Search for the cell housing the specified text and yield its (X, Y) center coordinate. 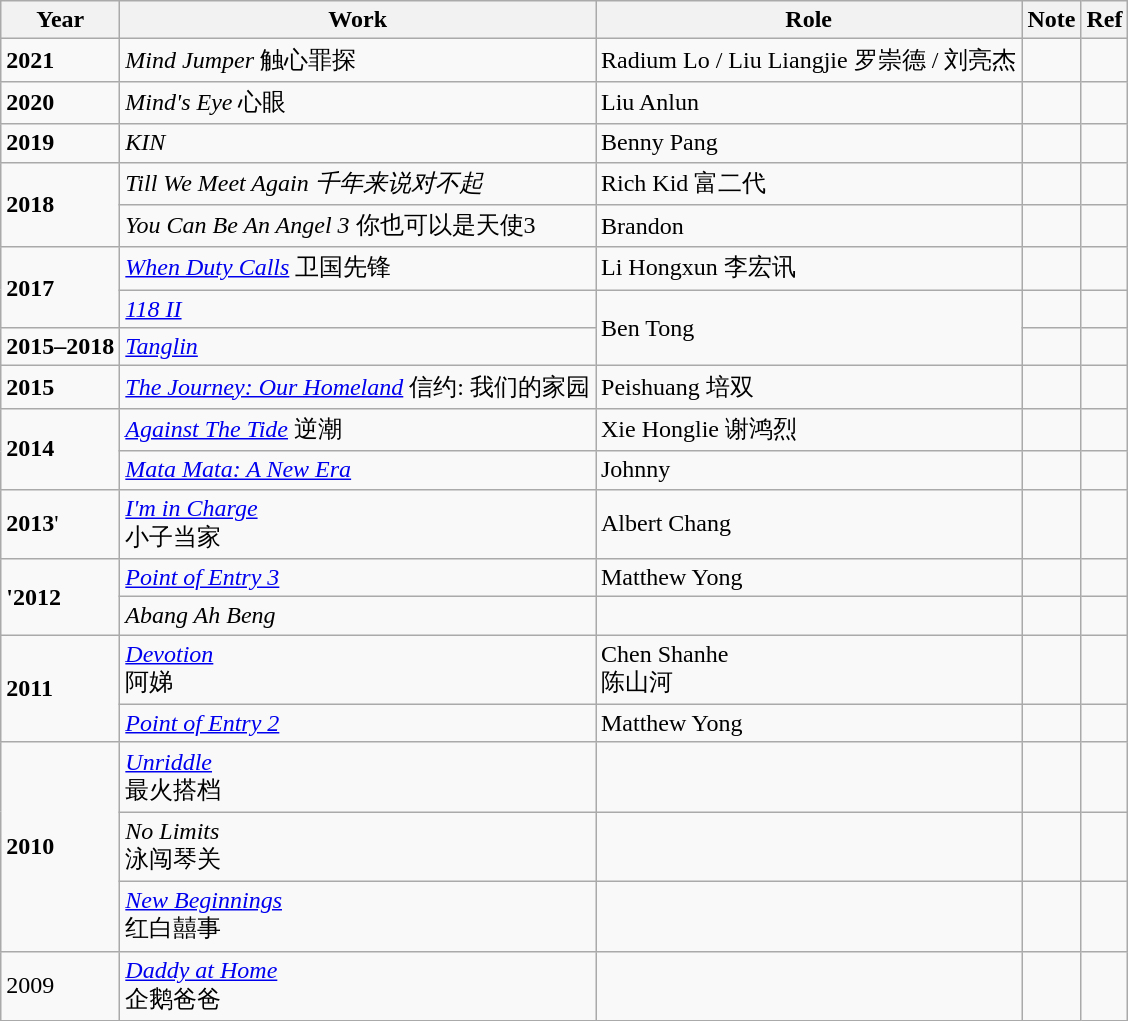
Mata Mata: A New Era (358, 470)
2011 (60, 689)
Till We Meet Again 千年来说对不起 (358, 184)
2013' (60, 524)
Rich Kid 富二代 (809, 184)
Tanglin (358, 347)
Point of Entry 2 (358, 723)
2021 (60, 60)
KIN (358, 143)
2018 (60, 204)
Role (809, 20)
Work (358, 20)
Against The Tide 逆潮 (358, 430)
Daddy at Home 企鹅爸爸 (358, 986)
Mind's Eye 心眼 (358, 102)
The Journey: Our Homeland 信约: 我们的家园 (358, 388)
Point of Entry 3 (358, 578)
Ref (1104, 20)
When Duty Calls 卫国先锋 (358, 268)
2009 (60, 986)
Radium Lo / Liu Liangjie 罗崇德 / 刘亮杰 (809, 60)
2010 (60, 846)
Chen Shanhe 陈山河 (809, 670)
2020 (60, 102)
I'm in Charge 小子当家 (358, 524)
2017 (60, 288)
2015–2018 (60, 347)
Year (60, 20)
'2012 (60, 597)
Li Hongxun 李宏讯 (809, 268)
Brandon (809, 226)
Mind Jumper 触心罪探 (358, 60)
Xie Honglie 谢鸿烈 (809, 430)
Note (1052, 20)
Peishuang 培双 (809, 388)
New Beginnings 红白囍事 (358, 916)
Johnny (809, 470)
Liu Anlun (809, 102)
Unriddle 最火搭档 (358, 777)
2014 (60, 448)
No Limits 泳闯琴关 (358, 847)
Abang Ah Beng (358, 616)
Ben Tong (809, 328)
Benny Pang (809, 143)
Devotion 阿娣 (358, 670)
2015 (60, 388)
You Can Be An Angel 3 你也可以是天使3 (358, 226)
2019 (60, 143)
Albert Chang (809, 524)
118 II (358, 309)
